Capture the cell that displays the provided text and extract its [X, Y] central coordinate. 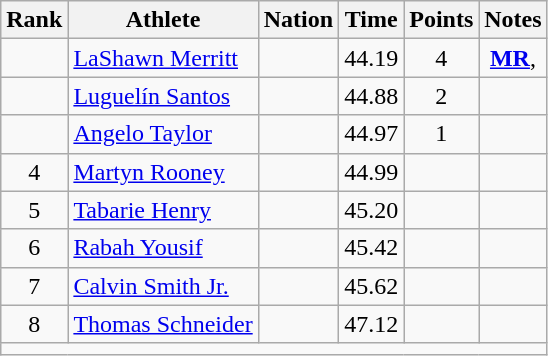
Martyn Rooney [163, 172]
Rank [34, 20]
Time [372, 20]
Points [442, 20]
47.12 [372, 324]
2 [442, 96]
45.42 [372, 248]
7 [34, 286]
Tabarie Henry [163, 210]
Angelo Taylor [163, 134]
8 [34, 324]
44.19 [372, 58]
Nation [298, 20]
Athlete [163, 20]
Thomas Schneider [163, 324]
44.97 [372, 134]
45.62 [372, 286]
Notes [513, 20]
1 [442, 134]
MR, [513, 58]
5 [34, 210]
LaShawn Merritt [163, 58]
44.88 [372, 96]
Luguelín Santos [163, 96]
Rabah Yousif [163, 248]
44.99 [372, 172]
Calvin Smith Jr. [163, 286]
45.20 [372, 210]
6 [34, 248]
